Determine the [X, Y] coordinate at the center of the cell enclosing the given text.  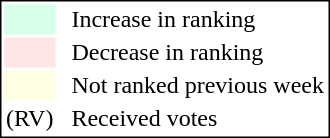
Increase in ranking [198, 19]
Not ranked previous week [198, 85]
(RV) [29, 119]
Received votes [198, 119]
Decrease in ranking [198, 53]
